Search for the cell housing the specified text and yield its (x, y) center coordinate. 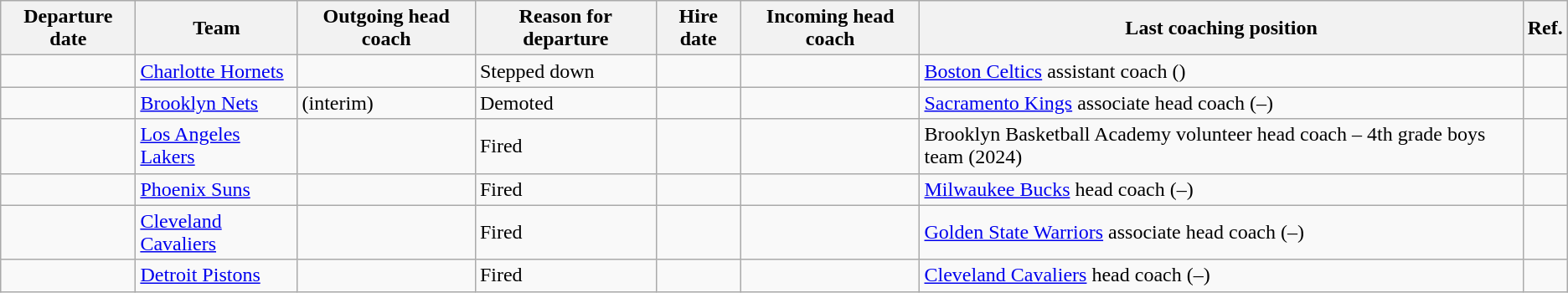
Charlotte Hornets (216, 71)
Departure date (69, 28)
Ref. (1545, 28)
Brooklyn Nets (216, 103)
Last coaching position (1221, 28)
Demoted (565, 103)
Incoming head coach (830, 28)
Detroit Pistons (216, 275)
Brooklyn Basketball Academy volunteer head coach – 4th grade boys team (2024) (1221, 146)
Cleveland Cavaliers head coach (–) (1221, 275)
Hire date (699, 28)
Boston Celtics assistant coach () (1221, 71)
Stepped down (565, 71)
Phoenix Suns (216, 189)
Milwaukee Bucks head coach (–) (1221, 189)
(interim) (386, 103)
Sacramento Kings associate head coach (–) (1221, 103)
Golden State Warriors associate head coach (–) (1221, 233)
Team (216, 28)
Outgoing head coach (386, 28)
Cleveland Cavaliers (216, 233)
Los Angeles Lakers (216, 146)
Reason for departure (565, 28)
